Provide the (x, y) coordinate of the cell's center where the given text is located.  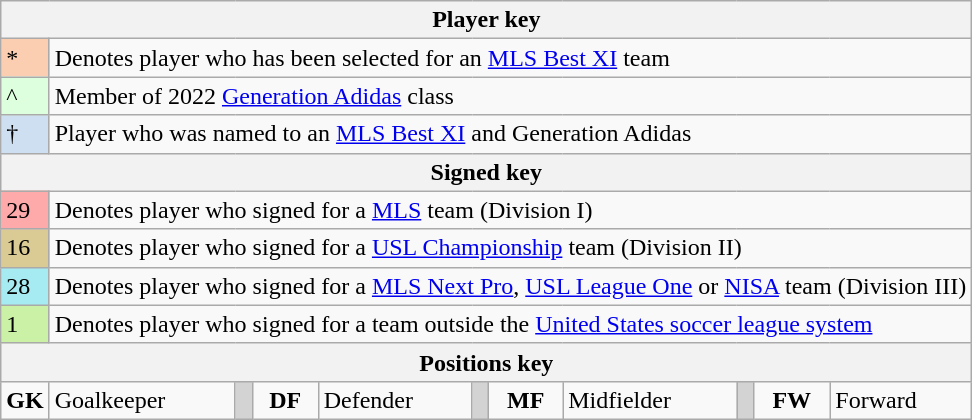
Goalkeeper (142, 400)
* (25, 58)
† (25, 134)
Denotes player who signed for a team outside the United States soccer league system (510, 324)
Defender (395, 400)
^ (25, 96)
Signed key (486, 172)
Positions key (486, 362)
Denotes player who has been selected for an MLS Best XI team (510, 58)
Denotes player who signed for a MLS team (Division I) (510, 210)
GK (25, 400)
FW (792, 400)
Player who was named to an MLS Best XI and Generation Adidas (510, 134)
1 (25, 324)
16 (25, 248)
28 (25, 286)
29 (25, 210)
Midfielder (650, 400)
Player key (486, 20)
Denotes player who signed for a MLS Next Pro, USL League One or NISA team (Division III) (510, 286)
Denotes player who signed for a USL Championship team (Division II) (510, 248)
DF (285, 400)
Member of 2022 Generation Adidas class (510, 96)
Forward (901, 400)
MF (526, 400)
